Extract the [X, Y] coordinate from the center of the cell holding the provided text.  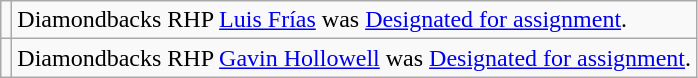
Diamondbacks RHP Luis Frías was Designated for assignment. [354, 20]
Diamondbacks RHP Gavin Hollowell was Designated for assignment. [354, 58]
